From the cell containing the given text, extract its center point as (x, y) coordinate. 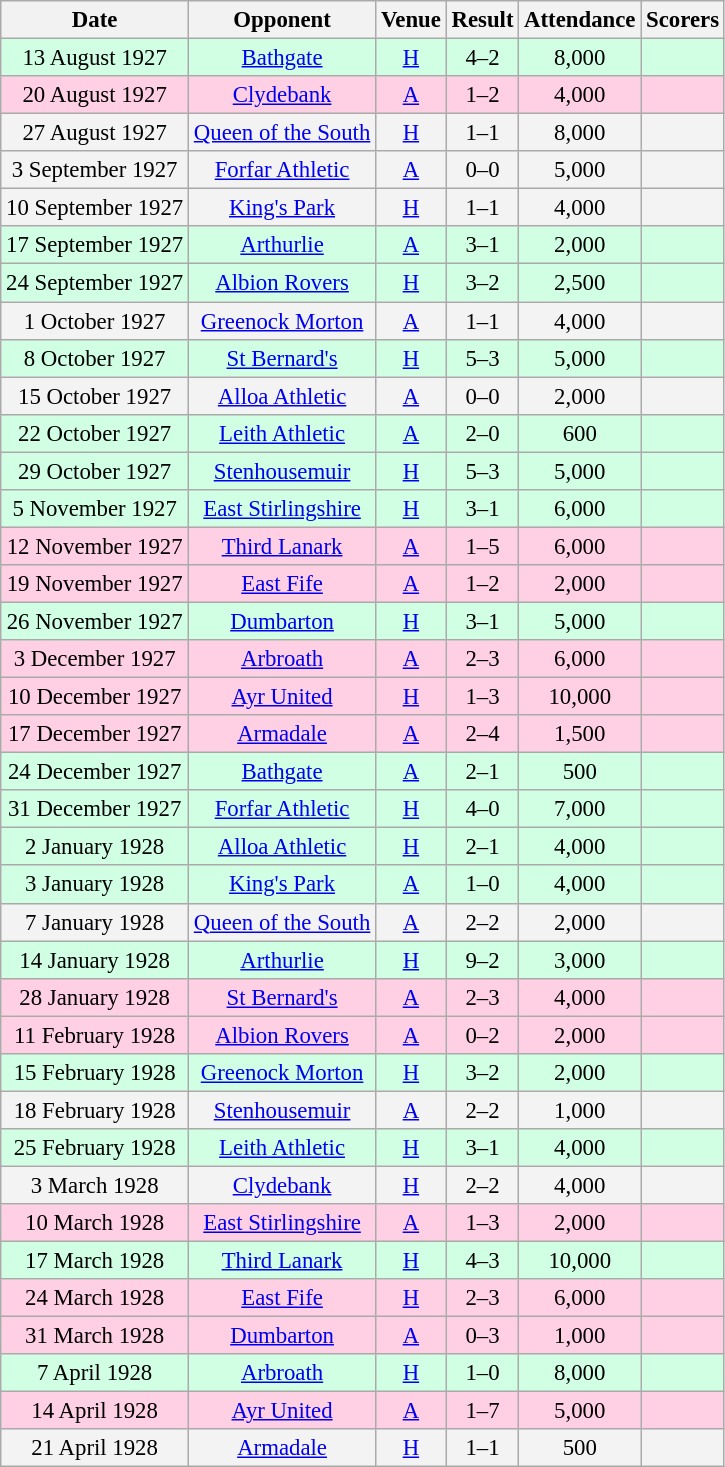
24 March 1928 (95, 1298)
0–3 (482, 1336)
28 January 1928 (95, 997)
10 December 1927 (95, 697)
600 (580, 433)
12 November 1927 (95, 546)
9–2 (482, 960)
24 September 1927 (95, 283)
2,500 (580, 283)
3 March 1928 (95, 1185)
Scorers (683, 20)
7,000 (580, 809)
Date (95, 20)
22 October 1927 (95, 433)
7 January 1928 (95, 922)
10 September 1927 (95, 208)
15 February 1928 (95, 1073)
1–7 (482, 1411)
14 April 1928 (95, 1411)
13 August 1927 (95, 58)
8 October 1927 (95, 358)
3,000 (580, 960)
14 January 1928 (95, 960)
19 November 1927 (95, 584)
0–2 (482, 1035)
4–0 (482, 809)
10 March 1928 (95, 1223)
15 October 1927 (95, 396)
29 October 1927 (95, 471)
500 (580, 772)
Attendance (580, 20)
5 November 1927 (95, 509)
11 February 1928 (95, 1035)
2 January 1928 (95, 847)
1–5 (482, 546)
2–4 (482, 734)
2–0 (482, 433)
Venue (412, 20)
18 February 1928 (95, 1110)
25 February 1928 (95, 1148)
Opponent (282, 20)
26 November 1927 (95, 621)
31 December 1927 (95, 809)
Result (482, 20)
1 October 1927 (95, 321)
24 December 1927 (95, 772)
1,500 (580, 734)
17 December 1927 (95, 734)
31 March 1928 (95, 1336)
Armadale (282, 734)
27 August 1927 (95, 133)
17 September 1927 (95, 245)
3 January 1928 (95, 885)
4–3 (482, 1261)
20 August 1927 (95, 95)
3 December 1927 (95, 659)
3 September 1927 (95, 170)
17 March 1928 (95, 1261)
4–2 (482, 58)
7 April 1928 (95, 1373)
